From the cell containing the given text, extract its center point as (X, Y) coordinate. 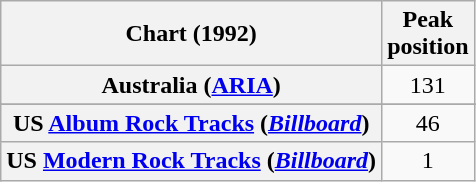
131 (428, 85)
US Modern Rock Tracks (Billboard) (192, 161)
US Album Rock Tracks (Billboard) (192, 123)
Australia (ARIA) (192, 85)
46 (428, 123)
Peakposition (428, 34)
Chart (1992) (192, 34)
1 (428, 161)
